Output the [x, y] coordinate of the center of the cell containing the given text.  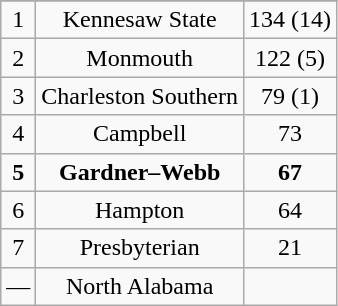
Presbyterian [140, 248]
4 [18, 134]
2 [18, 58]
64 [290, 210]
North Alabama [140, 286]
3 [18, 96]
Hampton [140, 210]
Monmouth [140, 58]
21 [290, 248]
7 [18, 248]
6 [18, 210]
1 [18, 20]
Gardner–Webb [140, 172]
— [18, 286]
5 [18, 172]
134 (14) [290, 20]
67 [290, 172]
Charleston Southern [140, 96]
Campbell [140, 134]
79 (1) [290, 96]
73 [290, 134]
Kennesaw State [140, 20]
122 (5) [290, 58]
